Pinpoint the cell where the given text exists, returning its [x, y] midpoint coordinate. 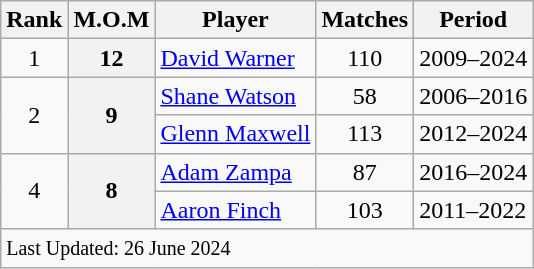
Player [236, 20]
Rank [34, 20]
Matches [365, 20]
M.O.M [112, 20]
4 [34, 191]
1 [34, 58]
2016–2024 [474, 172]
Shane Watson [236, 96]
58 [365, 96]
Period [474, 20]
103 [365, 210]
110 [365, 58]
Glenn Maxwell [236, 134]
2009–2024 [474, 58]
8 [112, 191]
12 [112, 58]
2 [34, 115]
9 [112, 115]
2006–2016 [474, 96]
2012–2024 [474, 134]
Adam Zampa [236, 172]
Last Updated: 26 June 2024 [267, 248]
87 [365, 172]
David Warner [236, 58]
2011–2022 [474, 210]
113 [365, 134]
Aaron Finch [236, 210]
